Scan for the cell matching the given text and deliver its (x, y) coordinate at center. 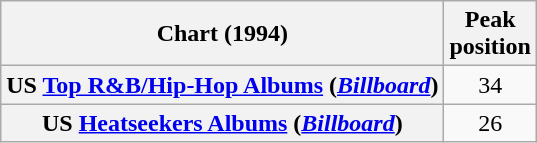
Chart (1994) (222, 34)
US Top R&B/Hip-Hop Albums (Billboard) (222, 85)
26 (490, 123)
Peakposition (490, 34)
US Heatseekers Albums (Billboard) (222, 123)
34 (490, 85)
